Extract the (X, Y) coordinate from the center of the cell holding the provided text.  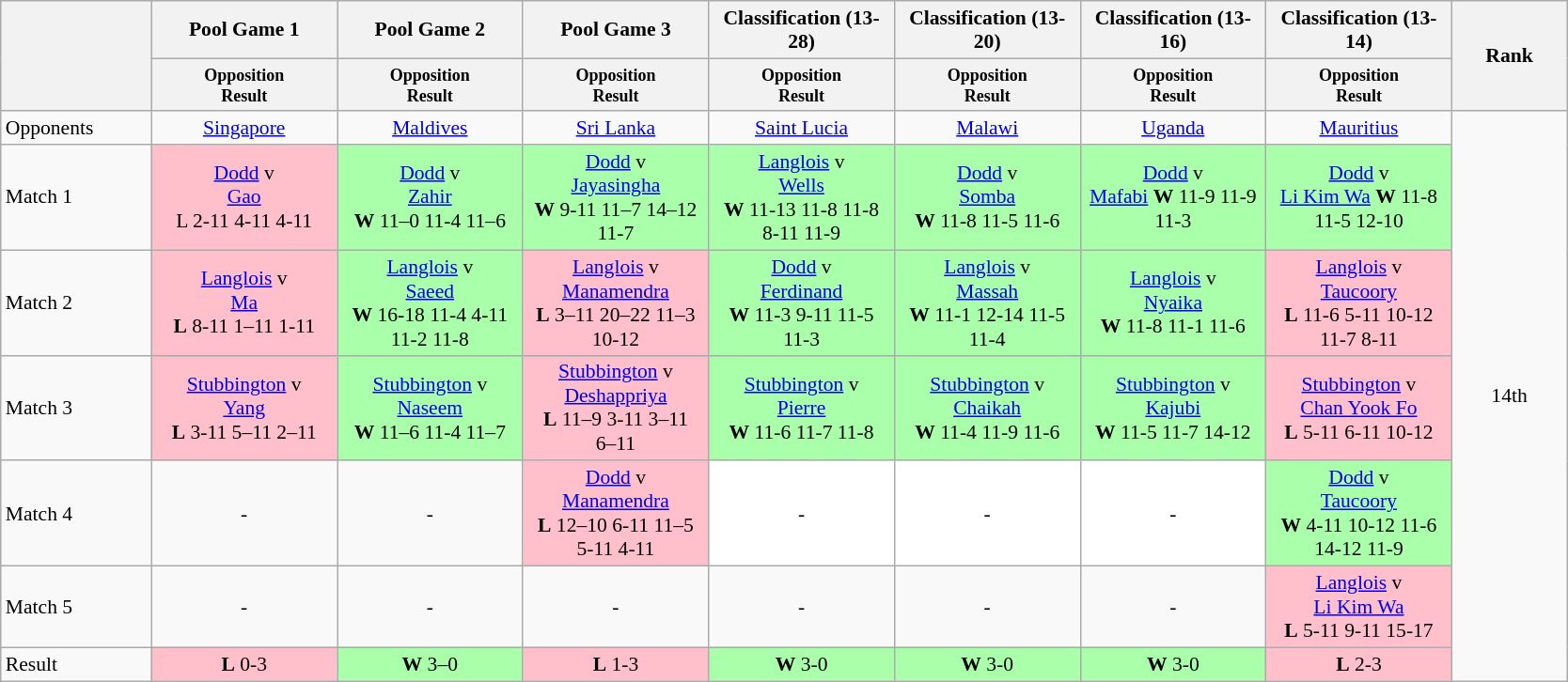
Mauritius (1359, 129)
L 2-3 (1359, 664)
Dodd v FerdinandW 11-3 9-11 11-511-3 (802, 302)
Match 5 (76, 607)
Stubbington v YangL 3-11 5–11 2–11 (244, 408)
Result (76, 664)
Langlois v WellsW 11-13 11-8 11-88-11 11-9 (802, 197)
Langlois v Li Kim WaL 5-11 9-11 15-17 (1359, 607)
Match 2 (76, 302)
Match 3 (76, 408)
Stubbington v Chan Yook FoL 5-11 6-11 10-12 (1359, 408)
Opponents (76, 129)
Uganda (1173, 129)
Langlois v ManamendraL 3–11 20–22 11–310-12 (616, 302)
Match 4 (76, 514)
Pool Game 2 (430, 30)
Maldives (430, 129)
Malawi (987, 129)
Stubbington v PierreW 11-6 11-7 11-8 (802, 408)
L 1-3 (616, 664)
Langlois v TaucooryL 11-6 5-11 10-1211-7 8-11 (1359, 302)
Singapore (244, 129)
Langlois v NyaikaW 11-8 11-1 11-6 (1173, 302)
Dodd v SombaW 11-8 11-5 11-6 (987, 197)
Dodd v ManamendraL 12–10 6-11 11–55-11 4-11 (616, 514)
Dodd v ZahirW 11–0 11-4 11–6 (430, 197)
Classification (13-14) (1359, 30)
Rank (1510, 56)
Dodd v JayasinghaW 9-11 11–7 14–1211-7 (616, 197)
Saint Lucia (802, 129)
Pool Game 1 (244, 30)
L 0-3 (244, 664)
Stubbington v KajubiW 11-5 11-7 14-12 (1173, 408)
Match 1 (76, 197)
Classification (13-20) (987, 30)
Sri Lanka (616, 129)
W 3–0 (430, 664)
Stubbington v DeshappriyaL 11–9 3-11 3–116–11 (616, 408)
Dodd v TaucooryW 4-11 10-12 11-614-12 11-9 (1359, 514)
Classification (13-16) (1173, 30)
Langlois v SaeedW 16-18 11-4 4-1111-2 11-8 (430, 302)
Dodd v Mafabi W 11-9 11-9 11-3 (1173, 197)
Pool Game 3 (616, 30)
Stubbington v ChaikahW 11-4 11-9 11-6 (987, 408)
Stubbington v NaseemW 11–6 11-4 11–7 (430, 408)
14th (1510, 396)
Classification (13-28) (802, 30)
Langlois v MassahW 11-1 12-14 11-511-4 (987, 302)
Dodd v Li Kim Wa W 11-8 11-5 12-10 (1359, 197)
Dodd v GaoL 2-11 4-11 4-11 (244, 197)
Langlois v Ma L 8-11 1–11 1-11 (244, 302)
